Determine the [x, y] coordinate at the center of the cell enclosing the given text.  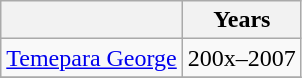
200x–2007 [242, 58]
Temepara George [92, 58]
Years [242, 20]
